Extract the [x, y] coordinate from the center of the cell holding the provided text.  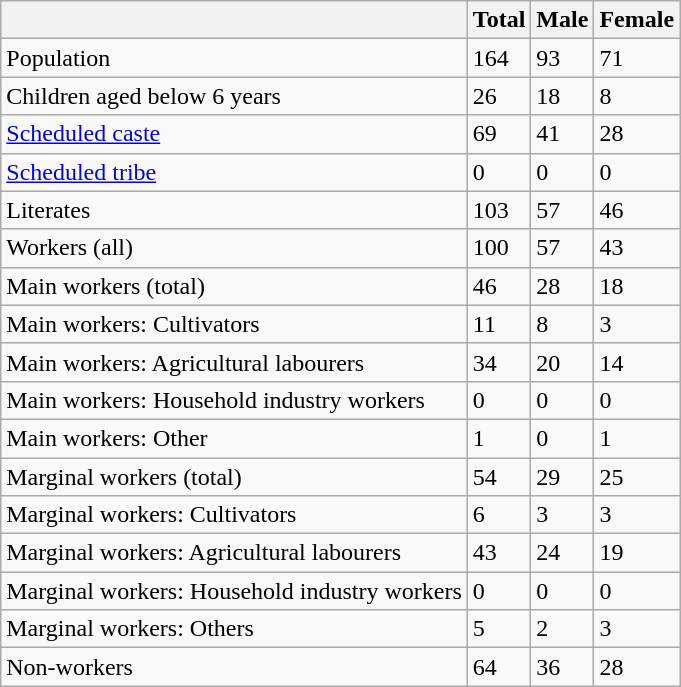
Marginal workers (total) [234, 477]
34 [499, 362]
100 [499, 248]
Literates [234, 210]
164 [499, 58]
Scheduled tribe [234, 172]
Female [637, 20]
Total [499, 20]
69 [499, 134]
2 [562, 629]
41 [562, 134]
Main workers: Other [234, 438]
Children aged below 6 years [234, 96]
64 [499, 667]
Main workers: Agricultural labourers [234, 362]
29 [562, 477]
Male [562, 20]
54 [499, 477]
Main workers (total) [234, 286]
20 [562, 362]
Main workers: Cultivators [234, 324]
14 [637, 362]
6 [499, 515]
Marginal workers: Household industry workers [234, 591]
25 [637, 477]
24 [562, 553]
Marginal workers: Others [234, 629]
19 [637, 553]
Marginal workers: Agricultural labourers [234, 553]
26 [499, 96]
Scheduled caste [234, 134]
Non-workers [234, 667]
Marginal workers: Cultivators [234, 515]
Main workers: Household industry workers [234, 400]
103 [499, 210]
Population [234, 58]
36 [562, 667]
93 [562, 58]
71 [637, 58]
5 [499, 629]
Workers (all) [234, 248]
11 [499, 324]
